Extract the (X, Y) coordinate from the center of the cell holding the provided text.  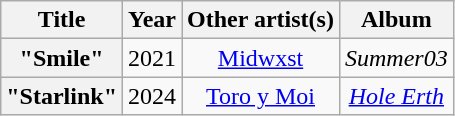
Toro y Moi (261, 96)
"Smile" (62, 58)
Summer03 (396, 58)
Other artist(s) (261, 20)
Hole Erth (396, 96)
Midwxst (261, 58)
Title (62, 20)
Year (152, 20)
"Starlink" (62, 96)
2021 (152, 58)
2024 (152, 96)
Album (396, 20)
